Locate the cell with the specified text and output its [x, y] center coordinate. 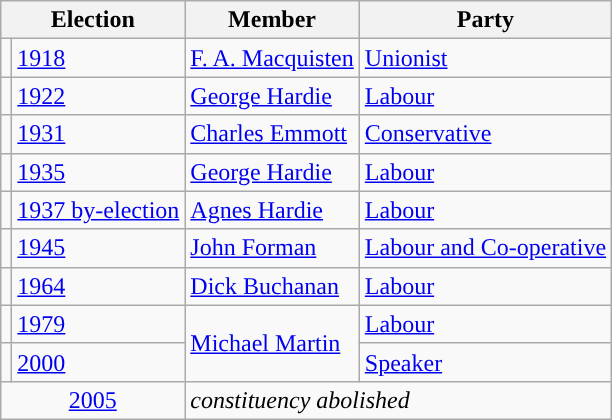
1937 by-election [98, 210]
1922 [98, 96]
Charles Emmott [272, 134]
1918 [98, 58]
Speaker [485, 362]
Labour and Co-operative [485, 248]
Unionist [485, 58]
Election [93, 20]
Member [272, 20]
1945 [98, 248]
1964 [98, 286]
Dick Buchanan [272, 286]
Conservative [485, 134]
constituency abolished [398, 400]
2000 [98, 362]
1931 [98, 134]
F. A. Macquisten [272, 58]
Party [485, 20]
Agnes Hardie [272, 210]
1935 [98, 172]
2005 [93, 400]
1979 [98, 324]
Michael Martin [272, 343]
John Forman [272, 248]
